Return [X, Y] of the center of cell containing provided text 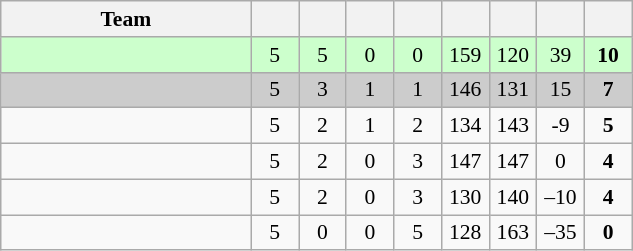
120 [513, 55]
159 [465, 55]
130 [465, 197]
7 [608, 90]
10 [608, 55]
134 [465, 126]
39 [561, 55]
146 [465, 90]
143 [513, 126]
131 [513, 90]
15 [561, 90]
163 [513, 233]
–10 [561, 197]
128 [465, 233]
140 [513, 197]
-9 [561, 126]
–35 [561, 233]
Team [126, 19]
